Return the (X, Y) coordinate for the center point of the cell that contains the specified text.  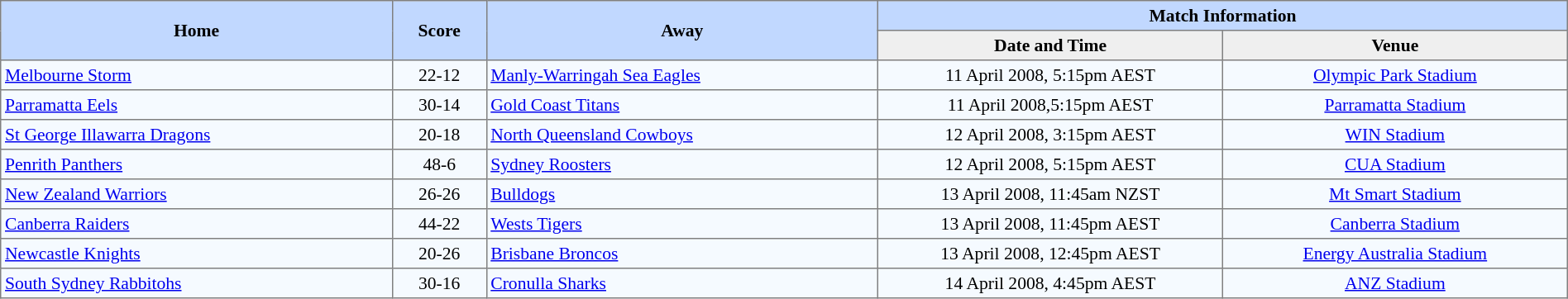
22-12 (439, 75)
14 April 2008, 4:45pm AEST (1050, 283)
Gold Coast Titans (682, 105)
13 April 2008, 12:45pm AEST (1050, 254)
26-26 (439, 194)
Canberra Raiders (197, 224)
Newcastle Knights (197, 254)
30-16 (439, 283)
Wests Tigers (682, 224)
Melbourne Storm (197, 75)
Bulldogs (682, 194)
Sydney Roosters (682, 164)
Canberra Stadium (1394, 224)
Home (197, 31)
11 April 2008, 5:15pm AEST (1050, 75)
12 April 2008, 5:15pm AEST (1050, 164)
New Zealand Warriors (197, 194)
Cronulla Sharks (682, 283)
30-14 (439, 105)
Score (439, 31)
44-22 (439, 224)
ANZ Stadium (1394, 283)
Venue (1394, 45)
Olympic Park Stadium (1394, 75)
20-26 (439, 254)
North Queensland Cowboys (682, 135)
Energy Australia Stadium (1394, 254)
St George Illawarra Dragons (197, 135)
South Sydney Rabbitohs (197, 283)
Penrith Panthers (197, 164)
11 April 2008,5:15pm AEST (1050, 105)
Parramatta Stadium (1394, 105)
Mt Smart Stadium (1394, 194)
Match Information (1223, 16)
13 April 2008, 11:45pm AEST (1050, 224)
13 April 2008, 11:45am NZST (1050, 194)
Parramatta Eels (197, 105)
20-18 (439, 135)
Brisbane Broncos (682, 254)
Date and Time (1050, 45)
CUA Stadium (1394, 164)
Manly-Warringah Sea Eagles (682, 75)
Away (682, 31)
12 April 2008, 3:15pm AEST (1050, 135)
WIN Stadium (1394, 135)
48-6 (439, 164)
